Identify which cell holds the provided text, then report its (X, Y) central coordinate. 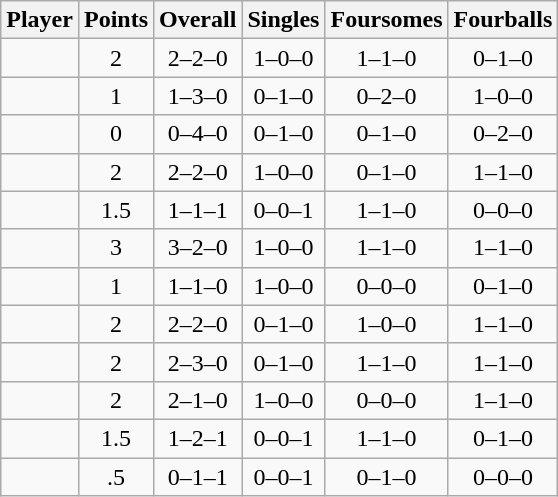
Overall (198, 20)
.5 (116, 477)
Foursomes (386, 20)
3–2–0 (198, 248)
1–3–0 (198, 96)
Singles (284, 20)
Fourballs (503, 20)
1–1–1 (198, 210)
2–1–0 (198, 400)
3 (116, 248)
0–4–0 (198, 134)
2–3–0 (198, 362)
0 (116, 134)
1–2–1 (198, 438)
Player (40, 20)
Points (116, 20)
0–1–1 (198, 477)
